Provide the (X, Y) coordinate of the cell's center where the given text is located.  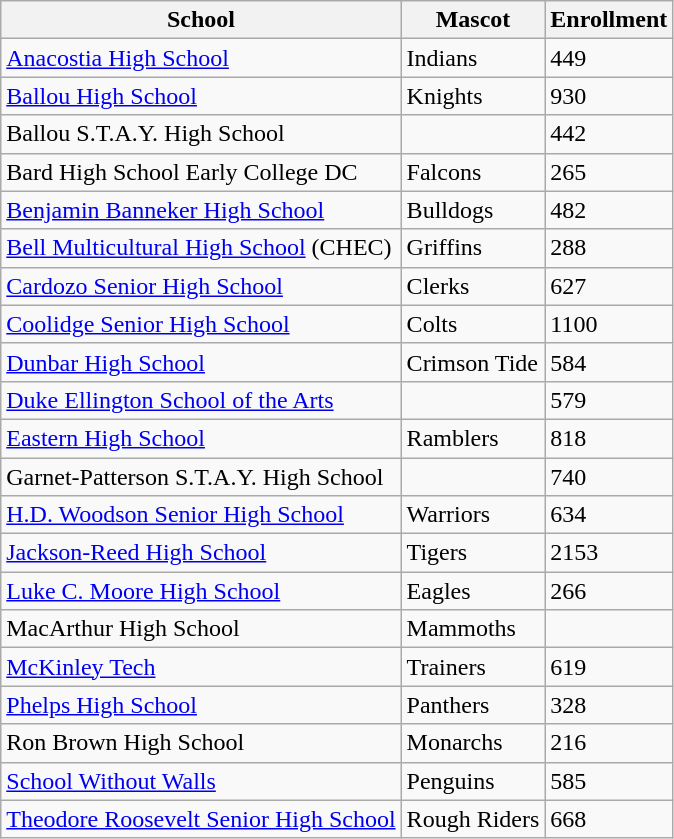
482 (609, 210)
288 (609, 248)
634 (609, 515)
Tigers (473, 553)
Enrollment (609, 20)
Penguins (473, 781)
Cardozo Senior High School (201, 286)
579 (609, 400)
Warriors (473, 515)
Monarchs (473, 743)
Duke Ellington School of the Arts (201, 400)
Benjamin Banneker High School (201, 210)
Ballou High School (201, 96)
740 (609, 477)
Indians (473, 58)
Eagles (473, 591)
585 (609, 781)
266 (609, 591)
MacArthur High School (201, 629)
Panthers (473, 705)
Dunbar High School (201, 362)
Knights (473, 96)
Clerks (473, 286)
2153 (609, 553)
Falcons (473, 172)
Ron Brown High School (201, 743)
1100 (609, 324)
Colts (473, 324)
442 (609, 134)
Ballou S.T.A.Y. High School (201, 134)
265 (609, 172)
Coolidge Senior High School (201, 324)
Jackson-Reed High School (201, 553)
Mammoths (473, 629)
H.D. Woodson Senior High School (201, 515)
Phelps High School (201, 705)
School (201, 20)
Crimson Tide (473, 362)
216 (609, 743)
Trainers (473, 667)
Mascot (473, 20)
Theodore Roosevelt Senior High School (201, 819)
619 (609, 667)
Eastern High School (201, 438)
818 (609, 438)
584 (609, 362)
McKinley Tech (201, 667)
Anacostia High School (201, 58)
Bell Multicultural High School (CHEC) (201, 248)
449 (609, 58)
Bulldogs (473, 210)
Rough Riders (473, 819)
930 (609, 96)
Luke C. Moore High School (201, 591)
Ramblers (473, 438)
School Without Walls (201, 781)
328 (609, 705)
Garnet-Patterson S.T.A.Y. High School (201, 477)
668 (609, 819)
Bard High School Early College DC (201, 172)
Griffins (473, 248)
627 (609, 286)
